Return (x, y) of the center of cell containing provided text 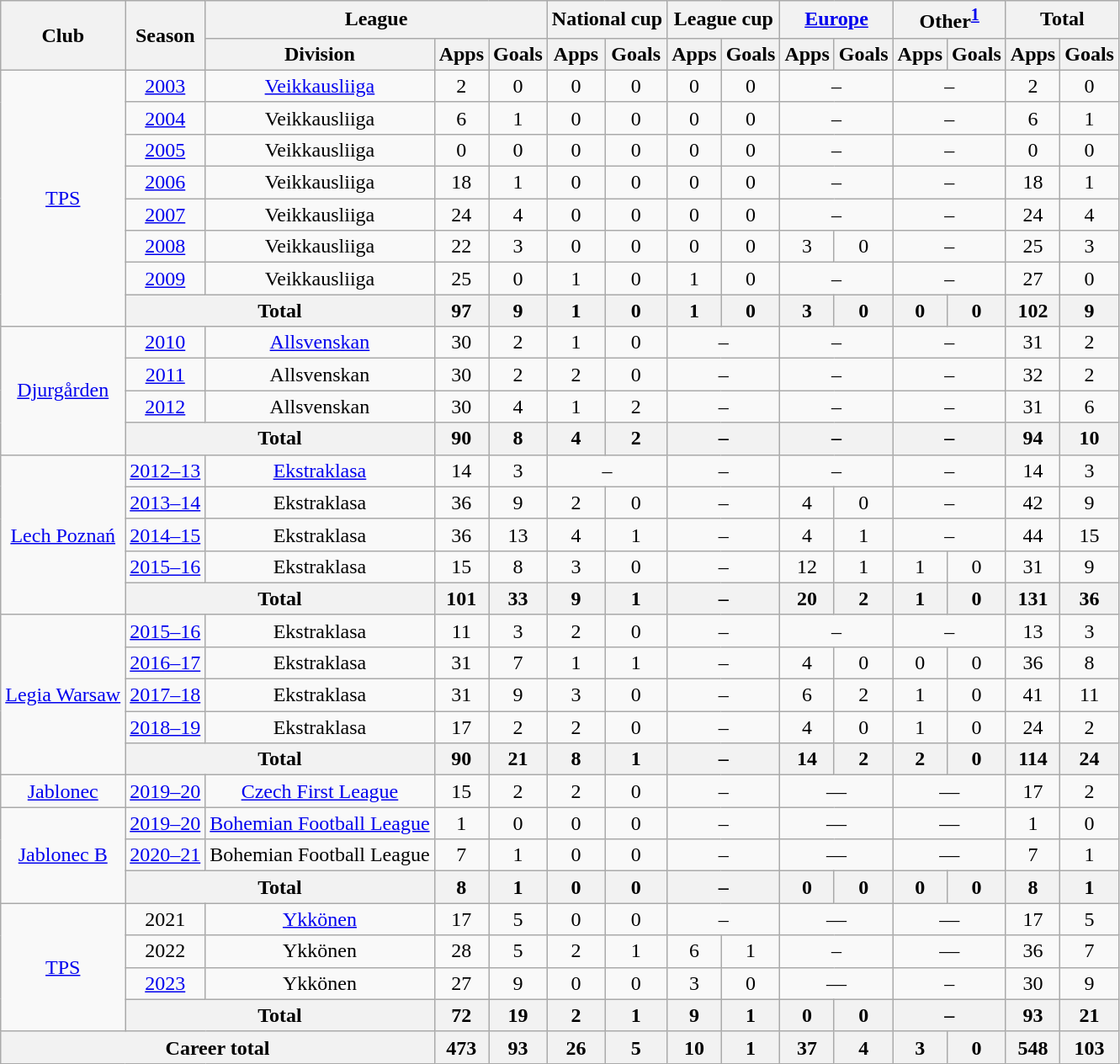
2018–19 (165, 727)
Division (320, 54)
101 (461, 598)
2010 (165, 343)
Jablonec (63, 791)
Jablonec B (63, 855)
2003 (165, 86)
19 (518, 1015)
Legia Warsaw (63, 694)
548 (1032, 1047)
2021 (165, 919)
2006 (165, 183)
44 (1032, 535)
Lech Poznań (63, 535)
Season (165, 35)
20 (807, 598)
33 (518, 598)
103 (1090, 1047)
2008 (165, 247)
2005 (165, 150)
2014–15 (165, 535)
Club (63, 35)
2004 (165, 118)
Career total (217, 1047)
2012 (165, 407)
Europe (836, 20)
2022 (165, 951)
2013–14 (165, 503)
Other1 (949, 20)
114 (1032, 759)
2020–21 (165, 855)
League (377, 20)
2007 (165, 215)
22 (461, 247)
102 (1032, 311)
2023 (165, 983)
2011 (165, 375)
131 (1032, 598)
2009 (165, 279)
12 (807, 567)
League cup (724, 20)
National cup (607, 20)
2016–17 (165, 662)
Czech First League (320, 791)
473 (461, 1047)
97 (461, 311)
Djurgården (63, 391)
2012–13 (165, 471)
26 (576, 1047)
41 (1032, 695)
42 (1032, 503)
72 (461, 1015)
37 (807, 1047)
94 (1032, 439)
32 (1032, 375)
2017–18 (165, 695)
28 (461, 951)
